Return (X, Y) of the center of cell containing provided text 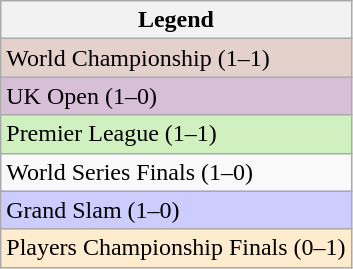
Players Championship Finals (0–1) (176, 248)
Legend (176, 20)
Premier League (1–1) (176, 134)
UK Open (1–0) (176, 96)
World Series Finals (1–0) (176, 172)
Grand Slam (1–0) (176, 210)
World Championship (1–1) (176, 58)
